Determine the [x, y] coordinate at the center of the cell enclosing the given text.  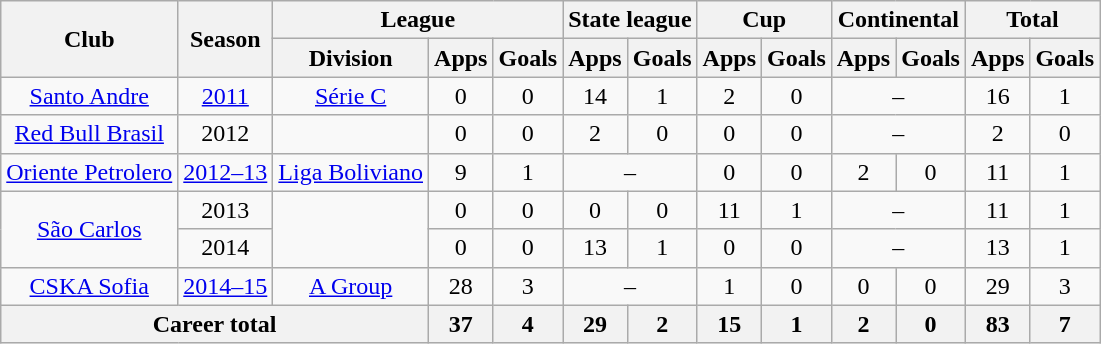
Season [226, 39]
37 [461, 324]
4 [528, 324]
A Group [351, 286]
2012 [226, 134]
Club [90, 39]
Cup [764, 20]
15 [729, 324]
16 [997, 96]
2011 [226, 96]
Continental [898, 20]
Red Bull Brasil [90, 134]
Oriente Petrolero [90, 172]
State league [630, 20]
2013 [226, 210]
9 [461, 172]
Santo Andre [90, 96]
League [418, 20]
São Carlos [90, 229]
2014 [226, 248]
Career total [215, 324]
7 [1065, 324]
14 [595, 96]
Liga Boliviano [351, 172]
2012–13 [226, 172]
CSKA Sofia [90, 286]
2014–15 [226, 286]
28 [461, 286]
Total [1032, 20]
Série C [351, 96]
83 [997, 324]
Division [351, 58]
